Return [X, Y] of the center of cell containing provided text 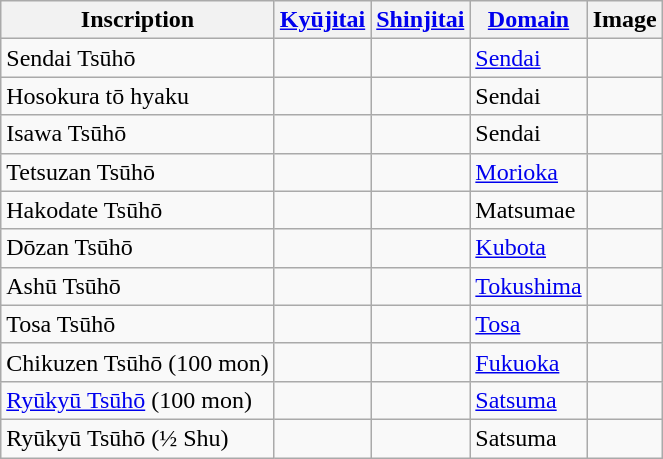
Domain [528, 20]
Isawa Tsūhō [138, 134]
Ashū Tsūhō [138, 286]
Matsumae [528, 210]
Tetsuzan Tsūhō [138, 172]
Ryūkyū Tsūhō (100 mon) [138, 400]
Sendai Tsūhō [138, 58]
Morioka [528, 172]
Kyūjitai [322, 20]
Dōzan Tsūhō [138, 248]
Tosa [528, 324]
Chikuzen Tsūhō (100 mon) [138, 362]
Ryūkyū Tsūhō (½ Shu) [138, 438]
Tosa Tsūhō [138, 324]
Fukuoka [528, 362]
Shinjitai [420, 20]
Image [624, 20]
Hosokura tō hyaku [138, 96]
Tokushima [528, 286]
Kubota [528, 248]
Hakodate Tsūhō [138, 210]
Inscription [138, 20]
